Return the [X, Y] coordinate for the center point of the cell that contains the specified text.  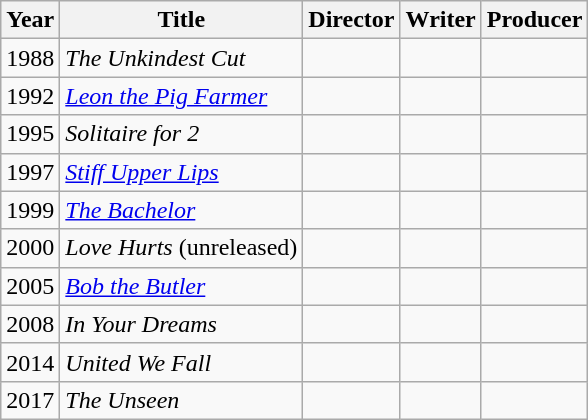
2000 [30, 248]
United We Fall [182, 362]
2017 [30, 400]
The Unseen [182, 400]
Solitaire for 2 [182, 134]
The Unkindest Cut [182, 58]
2014 [30, 362]
Director [352, 20]
1999 [30, 210]
Title [182, 20]
The Bachelor [182, 210]
Producer [534, 20]
2005 [30, 286]
Writer [440, 20]
In Your Dreams [182, 324]
Love Hurts (unreleased) [182, 248]
1995 [30, 134]
Bob the Butler [182, 286]
1992 [30, 96]
Leon the Pig Farmer [182, 96]
Year [30, 20]
Stiff Upper Lips [182, 172]
1988 [30, 58]
2008 [30, 324]
1997 [30, 172]
